Identify which cell holds the provided text, then report its (x, y) central coordinate. 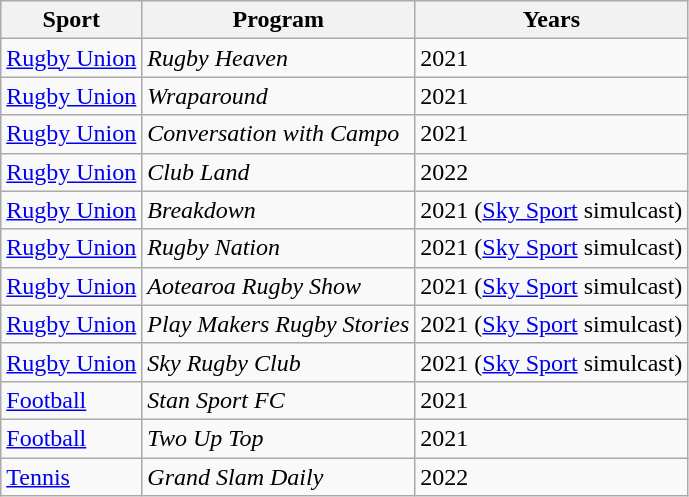
Rugby Heaven (278, 58)
Rugby Nation (278, 248)
Conversation with Campo (278, 134)
Play Makers Rugby Stories (278, 324)
Breakdown (278, 210)
Program (278, 20)
Wraparound (278, 96)
Sport (72, 20)
Sky Rugby Club (278, 362)
Two Up Top (278, 438)
Stan Sport FC (278, 400)
Aotearoa Rugby Show (278, 286)
Tennis (72, 477)
Grand Slam Daily (278, 477)
Years (552, 20)
Club Land (278, 172)
